Pinpoint the cell where the given text exists, returning its [X, Y] midpoint coordinate. 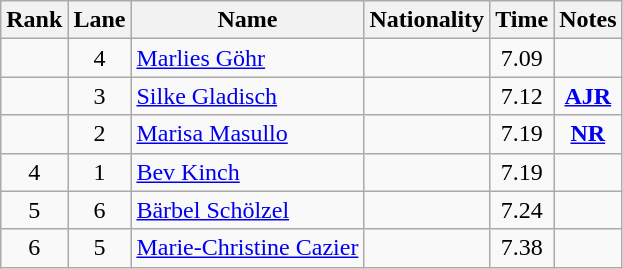
Bärbel Schölzel [248, 210]
Marisa Masullo [248, 134]
2 [100, 134]
Marie-Christine Cazier [248, 248]
Nationality [427, 20]
7.09 [522, 58]
Notes [588, 20]
Bev Kinch [248, 172]
Silke Gladisch [248, 96]
NR [588, 134]
7.12 [522, 96]
7.38 [522, 248]
Time [522, 20]
Marlies Göhr [248, 58]
3 [100, 96]
AJR [588, 96]
1 [100, 172]
Lane [100, 20]
7.24 [522, 210]
Name [248, 20]
Rank [34, 20]
